Locate the cell with the specified text and output its [x, y] center coordinate. 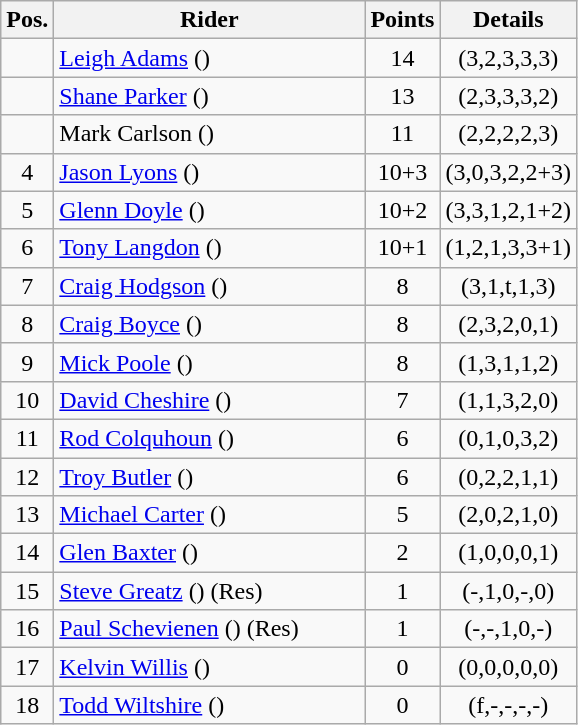
Pos. [28, 20]
Jason Lyons () [210, 172]
Details [508, 20]
16 [28, 629]
(3,2,3,3,3) [508, 58]
(0,2,2,1,1) [508, 477]
15 [28, 591]
2 [402, 553]
(3,3,1,2,1+2) [508, 210]
Rod Colquhoun () [210, 438]
Mark Carlson () [210, 134]
10+2 [402, 210]
Shane Parker () [210, 96]
Leigh Adams () [210, 58]
Mick Poole () [210, 362]
Tony Langdon () [210, 248]
(-,-,1,0,-) [508, 629]
(3,0,3,2,2+3) [508, 172]
(2,3,3,3,2) [508, 96]
9 [28, 362]
4 [28, 172]
Paul Schevienen () (Res) [210, 629]
(1,1,3,2,0) [508, 400]
Points [402, 20]
(1,2,1,3,3+1) [508, 248]
Kelvin Willis () [210, 667]
10+1 [402, 248]
Craig Hodgson () [210, 286]
(2,3,2,0,1) [508, 324]
(3,1,t,1,3) [508, 286]
(0,0,0,0,0) [508, 667]
Troy Butler () [210, 477]
Todd Wiltshire () [210, 705]
12 [28, 477]
10+3 [402, 172]
Glen Baxter () [210, 553]
(1,3,1,1,2) [508, 362]
(1,0,0,0,1) [508, 553]
(-,1,0,-,0) [508, 591]
(f,-,-,-,-) [508, 705]
(0,1,0,3,2) [508, 438]
17 [28, 667]
Glenn Doyle () [210, 210]
Craig Boyce () [210, 324]
Michael Carter () [210, 515]
(2,0,2,1,0) [508, 515]
10 [28, 400]
(2,2,2,2,3) [508, 134]
Steve Greatz () (Res) [210, 591]
Rider [210, 20]
David Cheshire () [210, 400]
18 [28, 705]
